Return the [x, y] coordinate for the center point of the cell that contains the specified text.  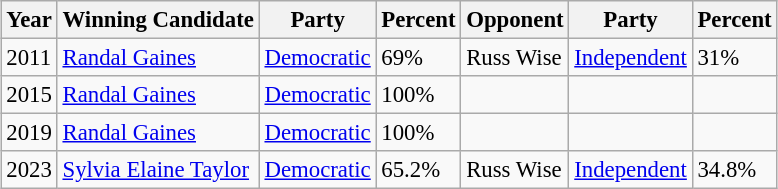
2019 [29, 133]
Winning Candidate [158, 20]
Sylvia Elaine Taylor [158, 170]
Opponent [515, 20]
2015 [29, 95]
2011 [29, 57]
69% [418, 57]
31% [734, 57]
2023 [29, 170]
65.2% [418, 170]
34.8% [734, 170]
Year [29, 20]
